Capture the cell that displays the provided text and extract its (x, y) central coordinate. 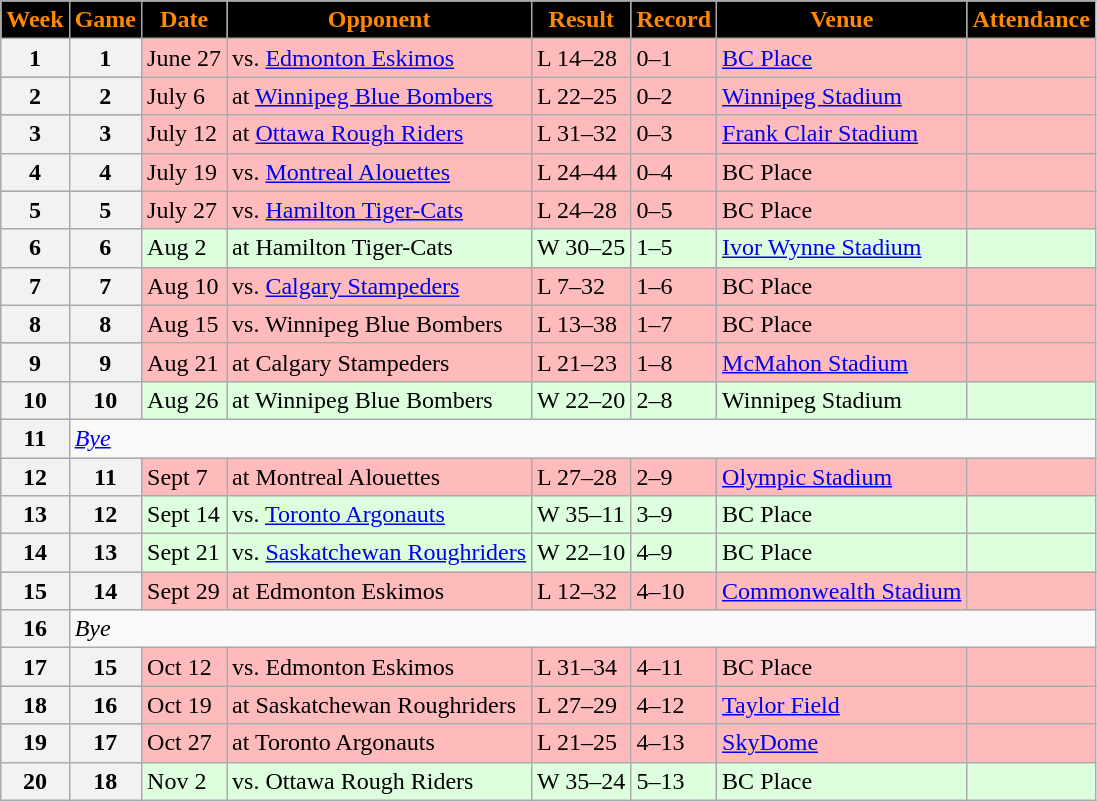
4–13 (674, 743)
5–13 (674, 781)
L 24–28 (582, 210)
June 27 (184, 58)
19 (35, 743)
Sept 21 (184, 553)
L 21–23 (582, 362)
L 22–25 (582, 96)
4–12 (674, 705)
vs. Calgary Stampeders (380, 286)
W 35–24 (582, 781)
2–8 (674, 400)
1–7 (674, 324)
vs. Hamilton Tiger-Cats (380, 210)
L 12–32 (582, 591)
at Saskatchewan Roughriders (380, 705)
L 31–32 (582, 134)
1–8 (674, 362)
at Ottawa Rough Riders (380, 134)
Aug 15 (184, 324)
at Montreal Alouettes (380, 477)
Opponent (380, 20)
vs. Winnipeg Blue Bombers (380, 324)
W 22–10 (582, 553)
L 13–38 (582, 324)
McMahon Stadium (842, 362)
at Toronto Argonauts (380, 743)
July 12 (184, 134)
Ivor Wynne Stadium (842, 248)
0–3 (674, 134)
1–5 (674, 248)
Sept 29 (184, 591)
Game (105, 20)
Sept 14 (184, 515)
L 31–34 (582, 667)
Aug 10 (184, 286)
2–9 (674, 477)
July 19 (184, 172)
vs. Saskatchewan Roughriders (380, 553)
July 27 (184, 210)
Result (582, 20)
vs. Montreal Alouettes (380, 172)
vs. Toronto Argonauts (380, 515)
W 35–11 (582, 515)
Oct 19 (184, 705)
20 (35, 781)
Aug 2 (184, 248)
at Hamilton Tiger-Cats (380, 248)
Taylor Field (842, 705)
Commonwealth Stadium (842, 591)
Week (35, 20)
July 6 (184, 96)
0–1 (674, 58)
L 27–28 (582, 477)
vs. Ottawa Rough Riders (380, 781)
Olympic Stadium (842, 477)
0–5 (674, 210)
3–9 (674, 515)
1–6 (674, 286)
W 30–25 (582, 248)
L 14–28 (582, 58)
Date (184, 20)
Aug 26 (184, 400)
4–10 (674, 591)
4–11 (674, 667)
L 7–32 (582, 286)
SkyDome (842, 743)
Frank Clair Stadium (842, 134)
Oct 27 (184, 743)
Aug 21 (184, 362)
0–4 (674, 172)
at Edmonton Eskimos (380, 591)
Venue (842, 20)
at Calgary Stampeders (380, 362)
L 24–44 (582, 172)
Attendance (1031, 20)
L 27–29 (582, 705)
Sept 7 (184, 477)
Oct 12 (184, 667)
4–9 (674, 553)
0–2 (674, 96)
Record (674, 20)
Nov 2 (184, 781)
L 21–25 (582, 743)
W 22–20 (582, 400)
